Identify which cell holds the provided text, then report its (X, Y) central coordinate. 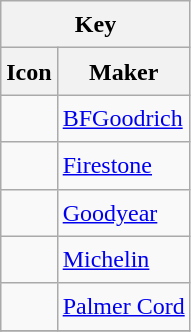
Key (96, 24)
BFGoodrich (124, 118)
Goodyear (124, 212)
Palmer Cord (124, 306)
Maker (124, 72)
Michelin (124, 260)
Icon (29, 72)
Firestone (124, 166)
